Search for the cell housing the specified text and yield its [X, Y] center coordinate. 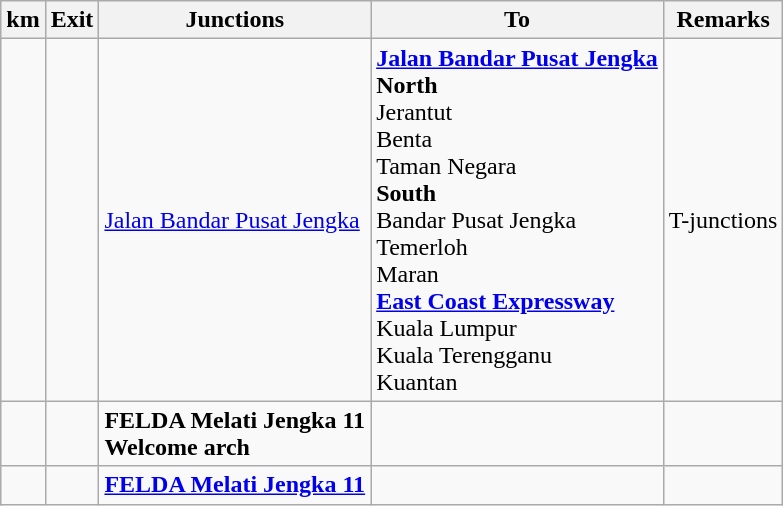
Remarks [723, 20]
FELDA Melati Jengka 11Welcome arch [235, 434]
To [518, 20]
Jalan Bandar Pusat Jengka [235, 220]
km [23, 20]
T-junctions [723, 220]
Exit [72, 20]
Junctions [235, 20]
FELDA Melati Jengka 11 [235, 485]
Jalan Bandar Pusat JengkaNorthJerantutBentaTaman NegaraSouthBandar Pusat JengkaTemerlohMaran East Coast ExpresswayKuala LumpurKuala TerengganuKuantan [518, 220]
